Determine the (X, Y) coordinate at the center of the cell enclosing the given text.  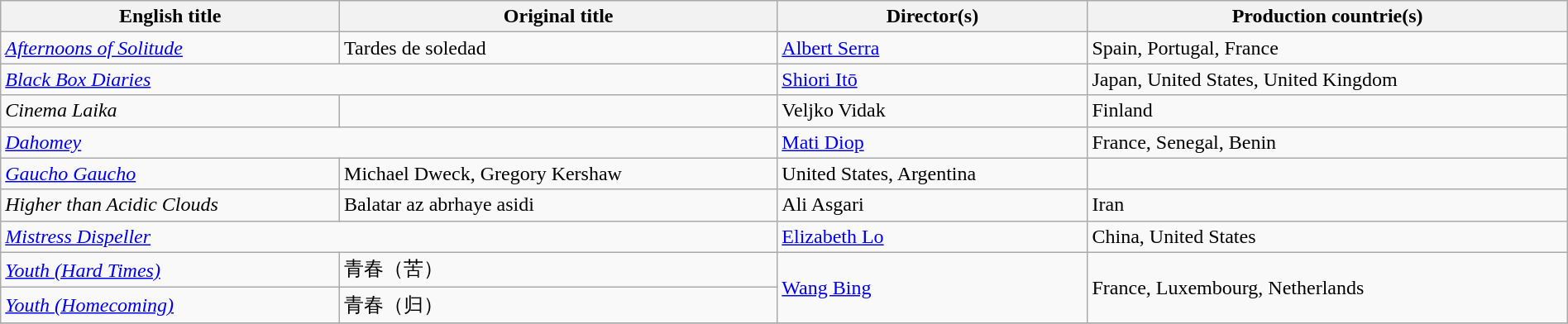
Cinema Laika (170, 111)
Mistress Dispeller (389, 236)
Balatar az abrhaye asidi (559, 205)
English title (170, 17)
Spain, Portugal, France (1327, 48)
青春（归） (559, 306)
China, United States (1327, 236)
Director(s) (933, 17)
Shiori Itō (933, 79)
Production countrie(s) (1327, 17)
France, Luxembourg, Netherlands (1327, 288)
Michael Dweck, Gregory Kershaw (559, 174)
Youth (Hard Times) (170, 269)
Elizabeth Lo (933, 236)
Gaucho Gaucho (170, 174)
Veljko Vidak (933, 111)
Afternoons of Solitude (170, 48)
Albert Serra (933, 48)
Finland (1327, 111)
青春（苦） (559, 269)
France, Senegal, Benin (1327, 142)
Original title (559, 17)
Ali Asgari (933, 205)
Higher than Acidic Clouds (170, 205)
Dahomey (389, 142)
Wang Bing (933, 288)
Black Box Diaries (389, 79)
United States, Argentina (933, 174)
Iran (1327, 205)
Japan, United States, United Kingdom (1327, 79)
Mati Diop (933, 142)
Youth (Homecoming) (170, 306)
Tardes de soledad (559, 48)
